Extract the [x, y] coordinate from the center of the cell holding the provided text.  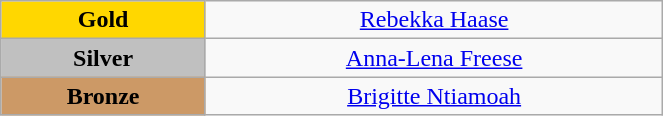
Anna-Lena Freese [434, 58]
Rebekka Haase [434, 20]
Silver [104, 58]
Bronze [104, 96]
Gold [104, 20]
Brigitte Ntiamoah [434, 96]
